Determine the (x, y) coordinate at the center of the cell enclosing the given text.  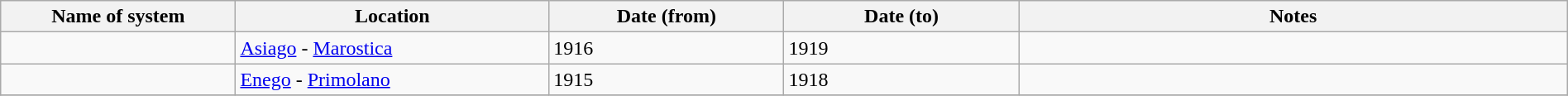
1915 (667, 79)
Notes (1293, 17)
Name of system (118, 17)
Asiago - Marostica (392, 48)
1918 (901, 79)
Date (from) (667, 17)
1916 (667, 48)
Date (to) (901, 17)
Location (392, 17)
1919 (901, 48)
Enego - Primolano (392, 79)
